Search for the cell housing the specified text and yield its [x, y] center coordinate. 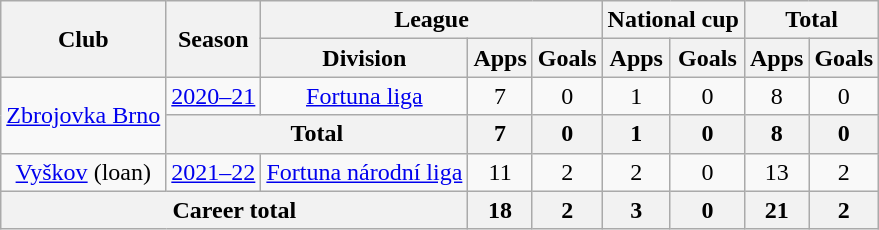
League [432, 20]
Season [214, 39]
Fortuna liga [364, 96]
3 [636, 210]
2021–22 [214, 172]
11 [500, 172]
2020–21 [214, 96]
Vyškov (loan) [84, 172]
National cup [673, 20]
18 [500, 210]
Fortuna národní liga [364, 172]
Division [364, 58]
Zbrojovka Brno [84, 115]
13 [776, 172]
Career total [234, 210]
Club [84, 39]
21 [776, 210]
